Pinpoint the cell where the given text exists, returning its [x, y] midpoint coordinate. 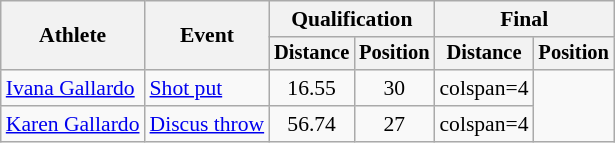
Athlete [73, 36]
Event [208, 36]
Karen Gallardo [73, 124]
Shot put [208, 88]
Qualification [352, 19]
27 [394, 124]
56.74 [312, 124]
16.55 [312, 88]
Ivana Gallardo [73, 88]
30 [394, 88]
Final [524, 19]
Discus throw [208, 124]
